For the text-containing cell, return its midpoint in (x, y) coordinate format. 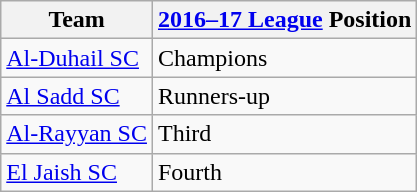
Third (284, 134)
Al-Rayyan SC (77, 134)
Runners-up (284, 96)
2016–17 League Position (284, 20)
Champions (284, 58)
Team (77, 20)
Fourth (284, 172)
Al Sadd SC (77, 96)
Al-Duhail SC (77, 58)
El Jaish SC (77, 172)
